Identify which cell holds the provided text, then report its (X, Y) central coordinate. 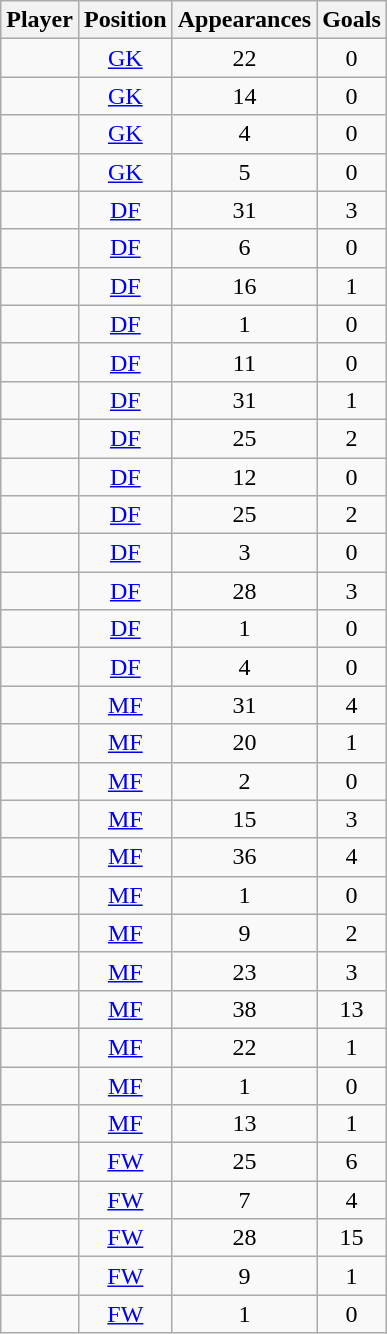
16 (244, 286)
20 (244, 743)
Position (125, 20)
11 (244, 362)
38 (244, 1009)
14 (244, 96)
36 (244, 857)
12 (244, 477)
Appearances (244, 20)
5 (244, 172)
Goals (352, 20)
Player (40, 20)
7 (244, 1200)
23 (244, 971)
